Provide the (x, y) coordinate of the cell's center where the given text is located.  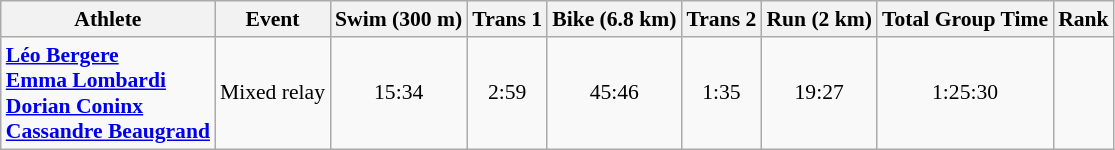
Rank (1084, 19)
Event (272, 19)
Mixed relay (272, 93)
Athlete (108, 19)
1:35 (721, 93)
Trans 1 (507, 19)
1:25:30 (965, 93)
2:59 (507, 93)
45:46 (614, 93)
Total Group Time (965, 19)
Swim (300 m) (398, 19)
Run (2 km) (819, 19)
15:34 (398, 93)
Léo BergereEmma LombardiDorian ConinxCassandre Beaugrand (108, 93)
Trans 2 (721, 19)
Bike (6.8 km) (614, 19)
19:27 (819, 93)
